Scan for the cell matching the given text and deliver its (X, Y) coordinate at center. 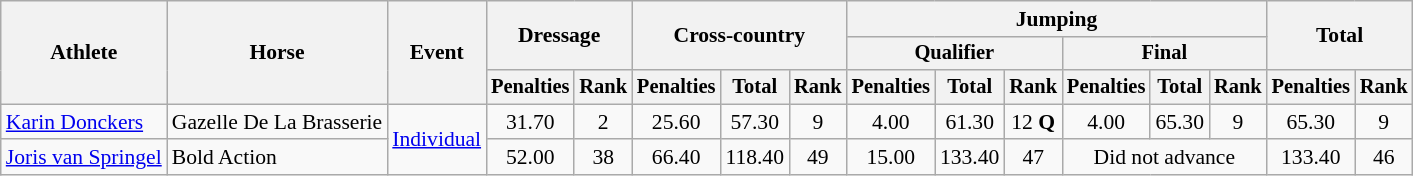
15.00 (891, 158)
Qualifier (954, 54)
Cross-country (740, 36)
Final (1164, 54)
118.40 (754, 158)
31.70 (530, 122)
57.30 (754, 122)
25.60 (676, 122)
Gazelle De La Brasserie (277, 122)
Did not advance (1164, 158)
52.00 (530, 158)
66.40 (676, 158)
47 (1033, 158)
Bold Action (277, 158)
12 Q (1033, 122)
2 (603, 122)
Individual (436, 140)
38 (603, 158)
46 (1384, 158)
49 (818, 158)
Jumping (1057, 19)
Horse (277, 52)
Karin Donckers (84, 122)
Athlete (84, 52)
Event (436, 52)
Dressage (559, 36)
Joris van Springel (84, 158)
61.30 (970, 122)
